For the text-containing cell, return its midpoint in [x, y] coordinate format. 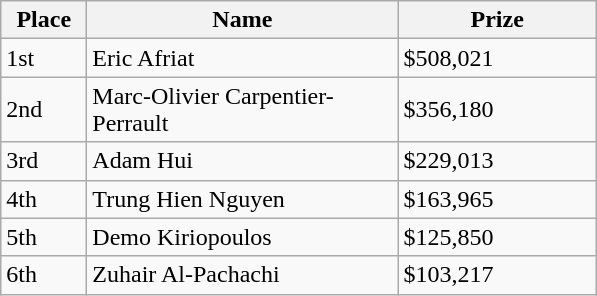
5th [44, 237]
$163,965 [498, 199]
$229,013 [498, 161]
$125,850 [498, 237]
Demo Kiriopoulos [242, 237]
$508,021 [498, 58]
$103,217 [498, 275]
3rd [44, 161]
Marc-Olivier Carpentier-Perrault [242, 110]
Name [242, 20]
$356,180 [498, 110]
Place [44, 20]
Adam Hui [242, 161]
Prize [498, 20]
Trung Hien Nguyen [242, 199]
1st [44, 58]
Eric Afriat [242, 58]
6th [44, 275]
2nd [44, 110]
4th [44, 199]
Zuhair Al-Pachachi [242, 275]
